Identify which cell holds the provided text, then report its [X, Y] central coordinate. 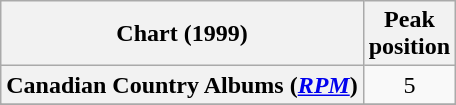
5 [409, 85]
Peak position [409, 34]
Canadian Country Albums (RPM) [182, 85]
Chart (1999) [182, 34]
